Detect which cell encompasses the target text, then output its (x, y) center coordinate. 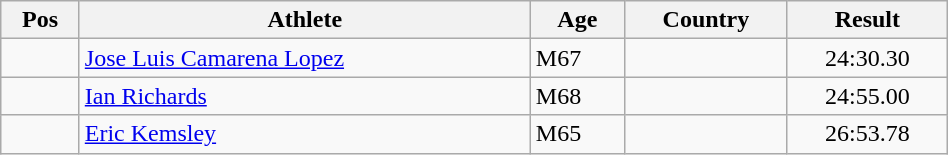
Eric Kemsley (304, 134)
M65 (577, 134)
26:53.78 (867, 134)
Country (706, 20)
Pos (40, 20)
Jose Luis Camarena Lopez (304, 58)
24:30.30 (867, 58)
Ian Richards (304, 96)
M67 (577, 58)
M68 (577, 96)
24:55.00 (867, 96)
Athlete (304, 20)
Age (577, 20)
Result (867, 20)
